Provide the [x, y] coordinate of the cell's center where the given text is located.  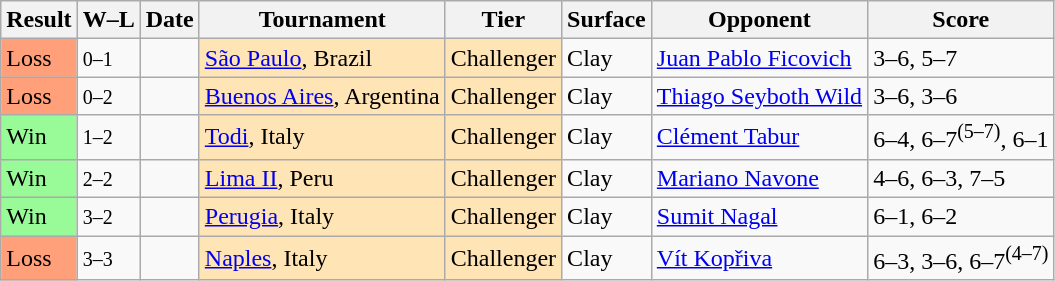
Buenos Aires, Argentina [322, 96]
0–1 [108, 58]
W–L [108, 20]
6–1, 6–2 [961, 217]
Date [170, 20]
São Paulo, Brazil [322, 58]
3–6, 3–6 [961, 96]
3–3 [108, 258]
Juan Pablo Ficovich [759, 58]
Tier [503, 20]
Result [39, 20]
Surface [607, 20]
1–2 [108, 138]
Lima II, Peru [322, 178]
Naples, Italy [322, 258]
Vít Kopřiva [759, 258]
Opponent [759, 20]
3–6, 5–7 [961, 58]
Thiago Seyboth Wild [759, 96]
3–2 [108, 217]
Tournament [322, 20]
Sumit Nagal [759, 217]
0–2 [108, 96]
2–2 [108, 178]
Todi, Italy [322, 138]
Score [961, 20]
4–6, 6–3, 7–5 [961, 178]
6–3, 3–6, 6–7(4–7) [961, 258]
Mariano Navone [759, 178]
Perugia, Italy [322, 217]
Clément Tabur [759, 138]
6–4, 6–7(5–7), 6–1 [961, 138]
